Output the [x, y] coordinate of the center of the cell containing the given text.  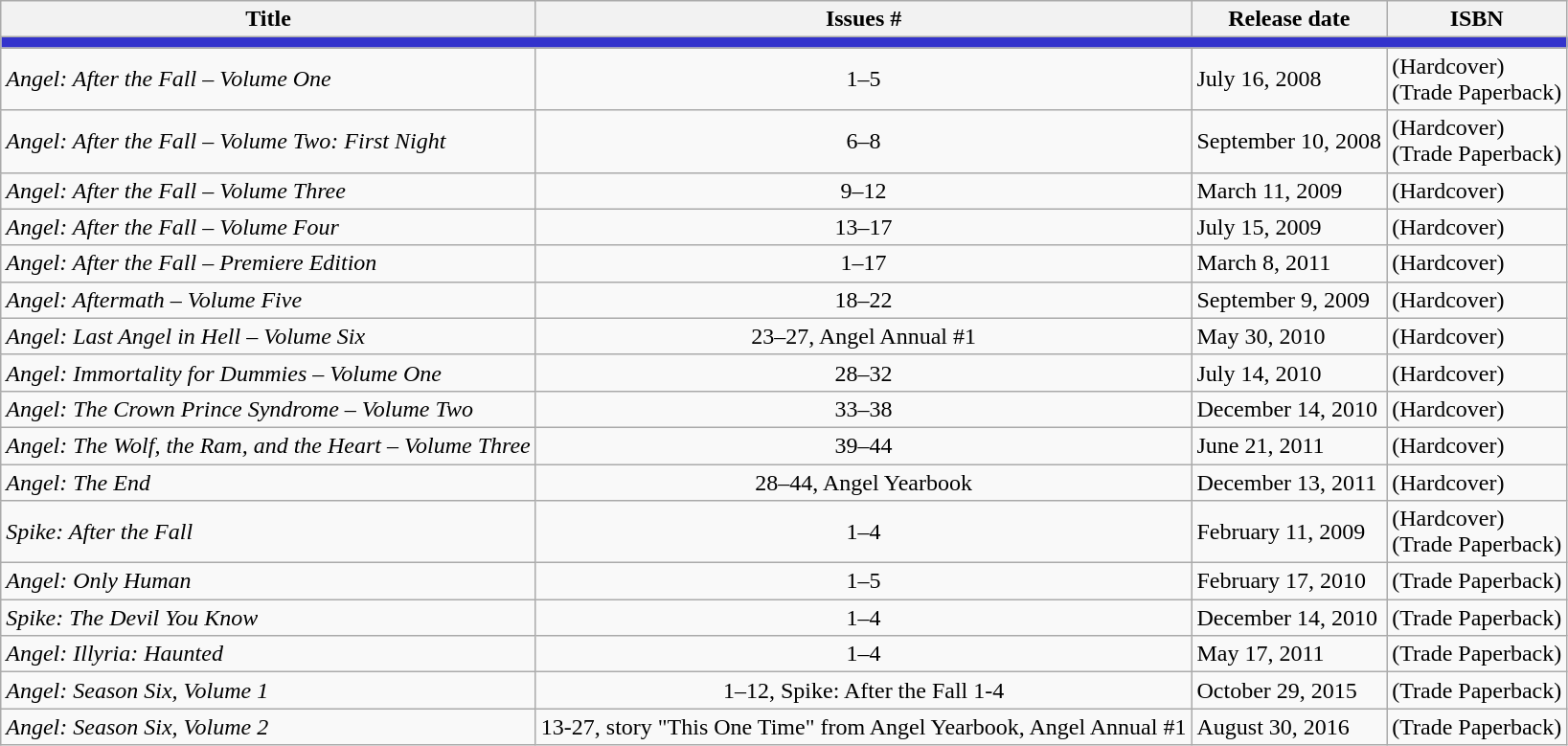
March 8, 2011 [1289, 263]
September 10, 2008 [1289, 142]
1–17 [864, 263]
ISBN [1477, 19]
28–44, Angel Yearbook [864, 482]
Angel: Last Angel in Hell – Volume Six [268, 336]
9–12 [864, 191]
Title [268, 19]
July 15, 2009 [1289, 227]
Release date [1289, 19]
Angel: After the Fall – Volume Three [268, 191]
February 17, 2010 [1289, 581]
Angel: The Wolf, the Ram, and the Heart – Volume Three [268, 445]
May 17, 2011 [1289, 654]
July 16, 2008 [1289, 79]
Angel: After the Fall – Volume Two: First Night [268, 142]
33–38 [864, 409]
Angel: Season Six, Volume 2 [268, 727]
6–8 [864, 142]
July 14, 2010 [1289, 373]
Angel: After the Fall – Volume Four [268, 227]
13–17 [864, 227]
Spike: After the Fall [268, 532]
1–12, Spike: After the Fall 1-4 [864, 690]
August 30, 2016 [1289, 727]
Angel: After the Fall – Premiere Edition [268, 263]
39–44 [864, 445]
Angel: Season Six, Volume 1 [268, 690]
Angel: After the Fall – Volume One [268, 79]
Issues # [864, 19]
December 13, 2011 [1289, 482]
February 11, 2009 [1289, 532]
28–32 [864, 373]
May 30, 2010 [1289, 336]
Angel: The End [268, 482]
23–27, Angel Annual #1 [864, 336]
March 11, 2009 [1289, 191]
Angel: Illyria: Haunted [268, 654]
13-27, story "This One Time" from Angel Yearbook, Angel Annual #1 [864, 727]
Spike: The Devil You Know [268, 618]
September 9, 2009 [1289, 300]
18–22 [864, 300]
Angel: Immortality for Dummies – Volume One [268, 373]
June 21, 2011 [1289, 445]
Angel: Aftermath – Volume Five [268, 300]
October 29, 2015 [1289, 690]
Angel: The Crown Prince Syndrome – Volume Two [268, 409]
Angel: Only Human [268, 581]
